For the text-containing cell, return its midpoint in [x, y] coordinate format. 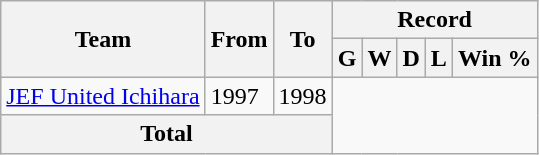
JEF United Ichihara [103, 96]
Team [103, 39]
To [302, 39]
1997 [239, 96]
1998 [302, 96]
G [347, 58]
Record [434, 20]
L [438, 58]
Win % [494, 58]
W [380, 58]
Total [166, 134]
D [411, 58]
From [239, 39]
